Search for the cell housing the specified text and yield its (X, Y) center coordinate. 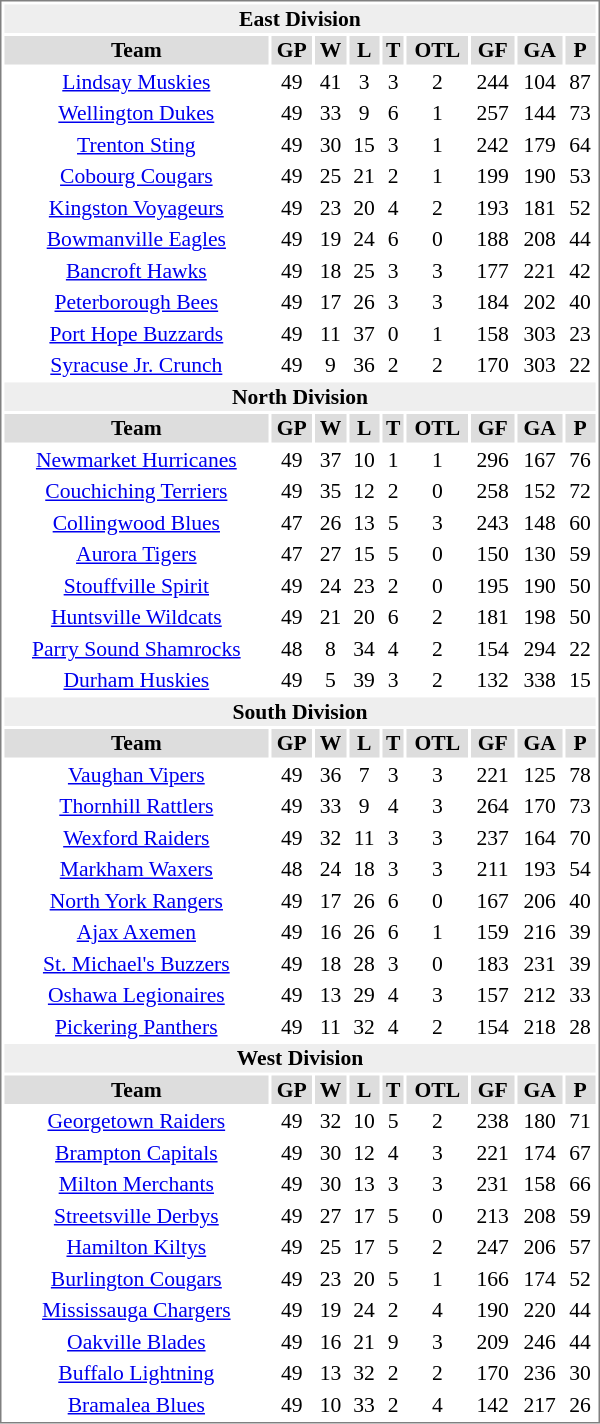
Bramalea Blues (136, 1404)
Aurora Tigers (136, 554)
296 (493, 460)
78 (580, 774)
218 (540, 1026)
150 (493, 554)
Syracuse Jr. Crunch (136, 365)
72 (580, 491)
Peterborough Bees (136, 302)
217 (540, 1404)
142 (493, 1404)
41 (330, 82)
Durham Huskies (136, 680)
Georgetown Raiders (136, 1121)
258 (493, 491)
87 (580, 82)
Brampton Capitals (136, 1152)
Wexford Raiders (136, 838)
70 (580, 838)
Bowmanville Eagles (136, 239)
Markham Waxers (136, 869)
199 (493, 176)
184 (493, 302)
294 (540, 648)
42 (580, 270)
Pickering Panthers (136, 1026)
237 (493, 838)
54 (580, 869)
242 (493, 144)
Parry Sound Shamrocks (136, 648)
244 (493, 82)
Bancroft Hawks (136, 270)
7 (364, 774)
North Division (300, 396)
211 (493, 869)
35 (330, 491)
60 (580, 522)
71 (580, 1121)
144 (540, 113)
247 (493, 1247)
Trenton Sting (136, 144)
Huntsville Wildcats (136, 617)
Vaughan Vipers (136, 774)
166 (493, 1278)
209 (493, 1342)
8 (330, 648)
Wellington Dukes (136, 113)
Ajax Axemen (136, 932)
North York Rangers (136, 900)
338 (540, 680)
148 (540, 522)
188 (493, 239)
West Division (300, 1058)
183 (493, 964)
180 (540, 1121)
236 (540, 1373)
238 (493, 1121)
130 (540, 554)
220 (540, 1310)
216 (540, 932)
164 (540, 838)
76 (580, 460)
57 (580, 1247)
212 (540, 995)
132 (493, 680)
66 (580, 1184)
Burlington Cougars (136, 1278)
Couchiching Terriers (136, 491)
Oshawa Legionaires (136, 995)
Mississauga Chargers (136, 1310)
Oakville Blades (136, 1342)
152 (540, 491)
South Division (300, 712)
Newmarket Hurricanes (136, 460)
St. Michael's Buzzers (136, 964)
202 (540, 302)
Kingston Voyageurs (136, 208)
195 (493, 586)
Collingwood Blues (136, 522)
Milton Merchants (136, 1184)
179 (540, 144)
Port Hope Buzzards (136, 334)
213 (493, 1216)
125 (540, 774)
67 (580, 1152)
159 (493, 932)
East Division (300, 18)
29 (364, 995)
Cobourg Cougars (136, 176)
34 (364, 648)
246 (540, 1342)
243 (493, 522)
104 (540, 82)
Stouffville Spirit (136, 586)
Buffalo Lightning (136, 1373)
177 (493, 270)
64 (580, 144)
Streetsville Derbys (136, 1216)
157 (493, 995)
257 (493, 113)
Thornhill Rattlers (136, 806)
198 (540, 617)
264 (493, 806)
Hamilton Kiltys (136, 1247)
53 (580, 176)
Lindsay Muskies (136, 82)
